Detect which cell encompasses the target text, then output its [X, Y] center coordinate. 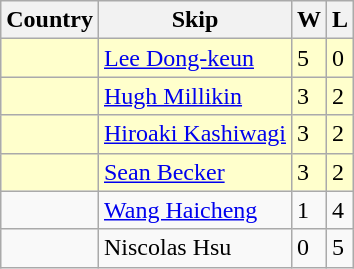
Sean Becker [194, 172]
Skip [194, 20]
Hugh Millikin [194, 96]
Lee Dong-keun [194, 58]
Niscolas Hsu [194, 248]
L [340, 20]
Hiroaki Kashiwagi [194, 134]
Wang Haicheng [194, 210]
Country [50, 20]
4 [340, 210]
W [310, 20]
1 [310, 210]
